For the text-containing cell, return its midpoint in [x, y] coordinate format. 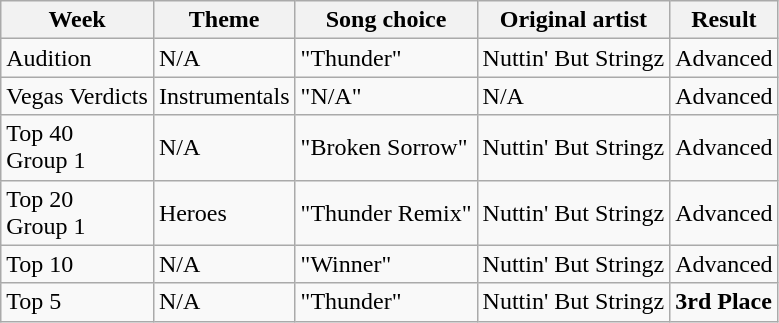
Top 20Group 1 [78, 212]
"N/A" [386, 96]
Result [724, 20]
"Broken Sorrow" [386, 148]
Top 40Group 1 [78, 148]
Vegas Verdicts [78, 96]
Week [78, 20]
Top 10 [78, 264]
Song choice [386, 20]
Original artist [574, 20]
Heroes [224, 212]
3rd Place [724, 302]
Instrumentals [224, 96]
Audition [78, 58]
Top 5 [78, 302]
"Thunder Remix" [386, 212]
Theme [224, 20]
"Winner" [386, 264]
